Locate the cell with the specified text and output its [X, Y] center coordinate. 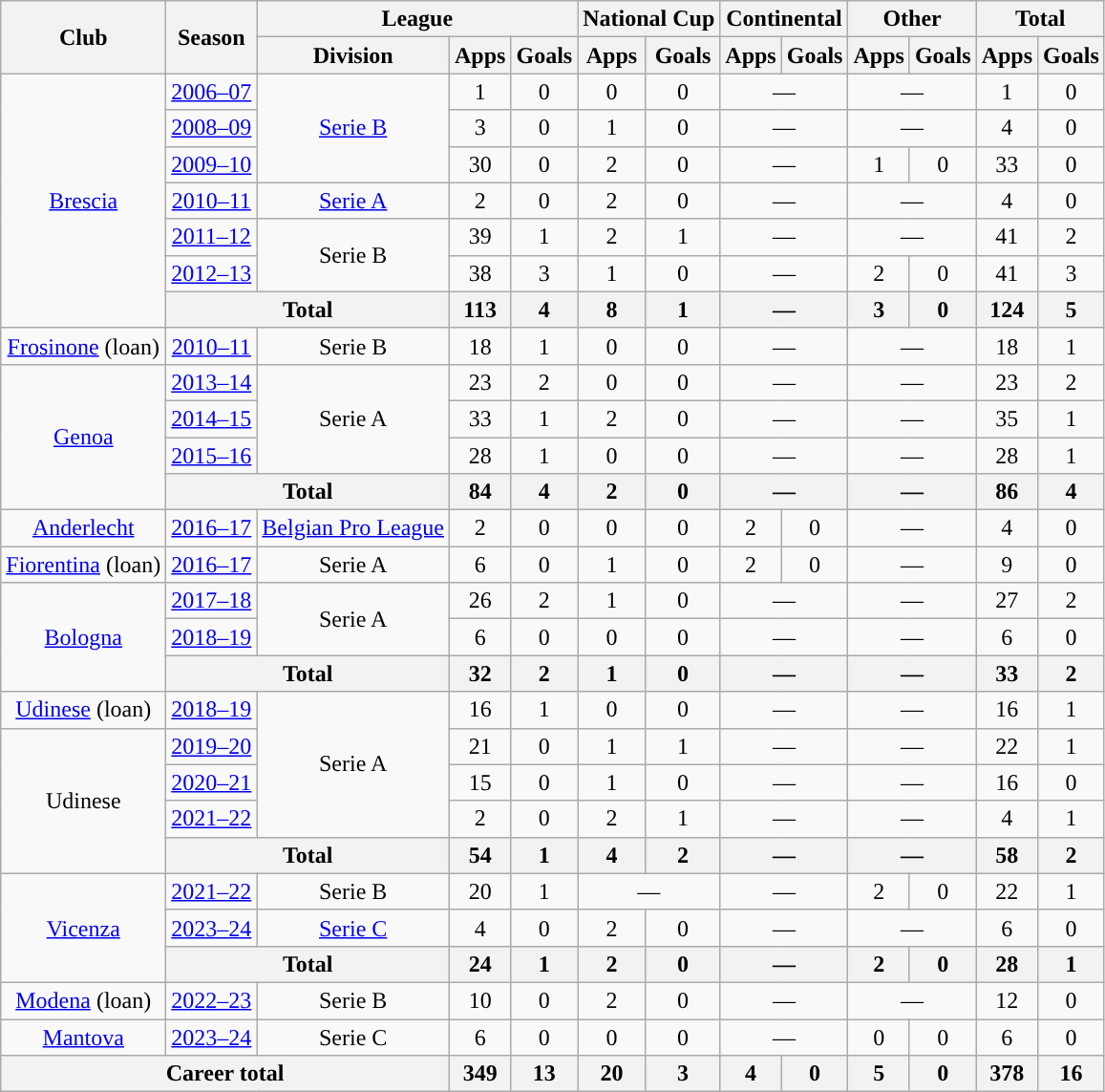
27 [1007, 601]
2009–10 [212, 164]
38 [480, 273]
26 [480, 601]
Other [912, 19]
8 [612, 310]
Mantova [84, 1037]
13 [544, 1074]
National Cup [649, 19]
2006–07 [212, 92]
84 [480, 492]
2013–14 [212, 382]
35 [1007, 418]
Division [353, 55]
32 [480, 674]
124 [1007, 310]
Genoa [84, 437]
Modena (loan) [84, 1000]
2017–18 [212, 601]
Udinese [84, 801]
2022–23 [212, 1000]
378 [1007, 1074]
Club [84, 37]
League [417, 19]
9 [1007, 565]
2008–09 [212, 128]
Udinese (loan) [84, 710]
2019–20 [212, 746]
39 [480, 237]
Bologna [84, 637]
2012–13 [212, 273]
54 [480, 855]
Frosinone (loan) [84, 346]
2014–15 [212, 418]
58 [1007, 855]
Career total [225, 1074]
10 [480, 1000]
Continental [784, 19]
86 [1007, 492]
349 [480, 1074]
2015–16 [212, 456]
30 [480, 164]
Anderlecht [84, 528]
Season [212, 37]
2011–12 [212, 237]
2020–21 [212, 782]
24 [480, 964]
Belgian Pro League [353, 528]
21 [480, 746]
113 [480, 310]
Vicenza [84, 928]
Fiorentina (loan) [84, 565]
15 [480, 782]
Brescia [84, 201]
12 [1007, 1000]
